Search for the cell housing the specified text and yield its [x, y] center coordinate. 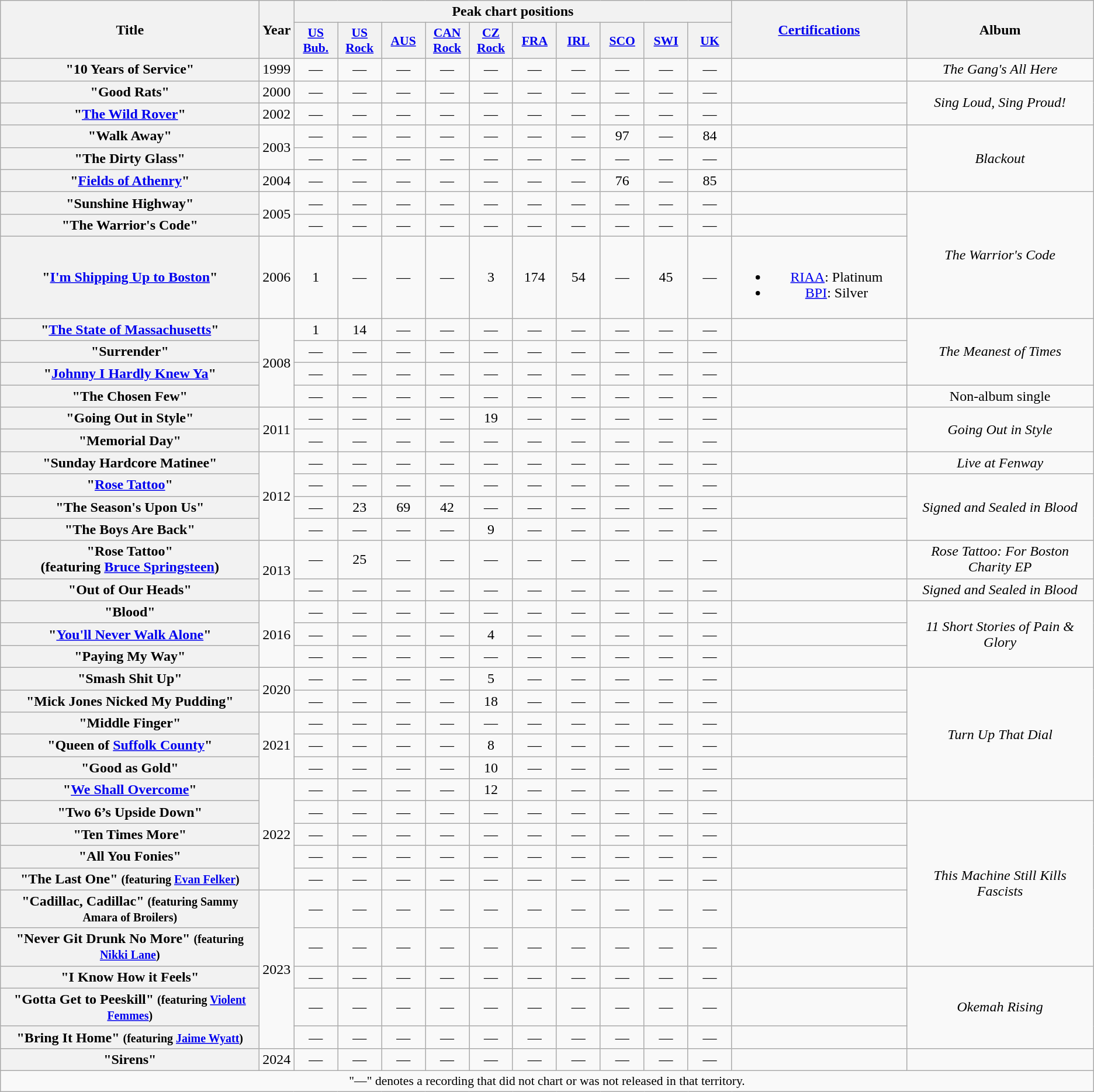
4 [491, 634]
"Sunshine Highway" [130, 203]
Live at Fenway [1000, 463]
"10 Years of Service" [130, 70]
45 [666, 277]
Rose Tattoo: For Boston Charity EP [1000, 560]
"The Chosen Few" [130, 396]
"Good as Gold" [130, 768]
"Gotta Get to Peeskill" (featuring Violent Femmes) [130, 1007]
CANRock [448, 41]
2012 [277, 496]
Going Out in Style [1000, 429]
"Never Git Drunk No More" (featuring Nikki Lane) [130, 947]
85 [709, 181]
SWI [666, 41]
Non-album single [1000, 396]
1999 [277, 70]
"Out of Our Heads" [130, 590]
"You'll Never Walk Alone" [130, 634]
10 [491, 768]
2000 [277, 92]
"Two 6’s Upside Down" [130, 812]
"The Warrior's Code" [130, 225]
"We Shall Overcome" [130, 790]
"—" denotes a recording that did not chart or was not released in that territory. [547, 1081]
5 [491, 678]
"Sirens" [130, 1059]
SCO [622, 41]
"Smash Shit Up" [130, 678]
Sing Loud, Sing Proud! [1000, 103]
23 [360, 507]
14 [360, 329]
"Fields of Athenry" [130, 181]
"Middle Finger" [130, 723]
IRL [579, 41]
"Johnny I Hardly Knew Ya" [130, 374]
"Blood" [130, 612]
2006 [277, 277]
"Ten Times More" [130, 834]
The Warrior's Code [1000, 255]
"The Season's Upon Us" [130, 507]
2024 [277, 1059]
Certifications [819, 29]
"Rose Tattoo"(featuring Bruce Springsteen) [130, 560]
Blackout [1000, 158]
2016 [277, 634]
2004 [277, 181]
"Mick Jones Nicked My Pudding" [130, 701]
Year [277, 29]
25 [360, 560]
"Going Out in Style" [130, 418]
The Meanest of Times [1000, 351]
"Paying My Way" [130, 656]
2002 [277, 114]
11 Short Stories of Pain & Glory [1000, 634]
18 [491, 701]
76 [622, 181]
2021 [277, 746]
"The State of Massachusetts" [130, 329]
84 [709, 136]
Peak chart positions [513, 12]
"The Last One" (featuring Evan Felker) [130, 879]
RIAA: PlatinumBPI: Silver [819, 277]
"The Dirty Glass" [130, 158]
12 [491, 790]
"Bring It Home" (featuring Jaime Wyatt) [130, 1037]
This Machine Still Kills Fascists [1000, 883]
2011 [277, 429]
FRA [534, 41]
Okemah Rising [1000, 1007]
USBub. [316, 41]
"Queen of Suffolk County" [130, 746]
The Gang's All Here [1000, 70]
174 [534, 277]
2003 [277, 147]
2022 [277, 834]
2020 [277, 689]
CZRock [491, 41]
AUS [403, 41]
"Surrender" [130, 352]
"Walk Away" [130, 136]
2005 [277, 214]
8 [491, 746]
54 [579, 277]
UK [709, 41]
"Memorial Day" [130, 441]
"All You Fonies" [130, 857]
69 [403, 507]
3 [491, 277]
"I'm Shipping Up to Boston" [130, 277]
9 [491, 529]
2008 [277, 362]
Turn Up That Dial [1000, 734]
97 [622, 136]
"Cadillac, Cadillac" (featuring Sammy Amara of Broilers) [130, 909]
42 [448, 507]
2013 [277, 570]
"I Know How it Feels" [130, 977]
"The Wild Rover" [130, 114]
"Sunday Hardcore Matinee" [130, 463]
"Rose Tattoo" [130, 485]
Title [130, 29]
"The Boys Are Back" [130, 529]
"Good Rats" [130, 92]
19 [491, 418]
USRock [360, 41]
Album [1000, 29]
2023 [277, 969]
